Return the (X, Y) coordinate for the center point of the cell that contains the specified text.  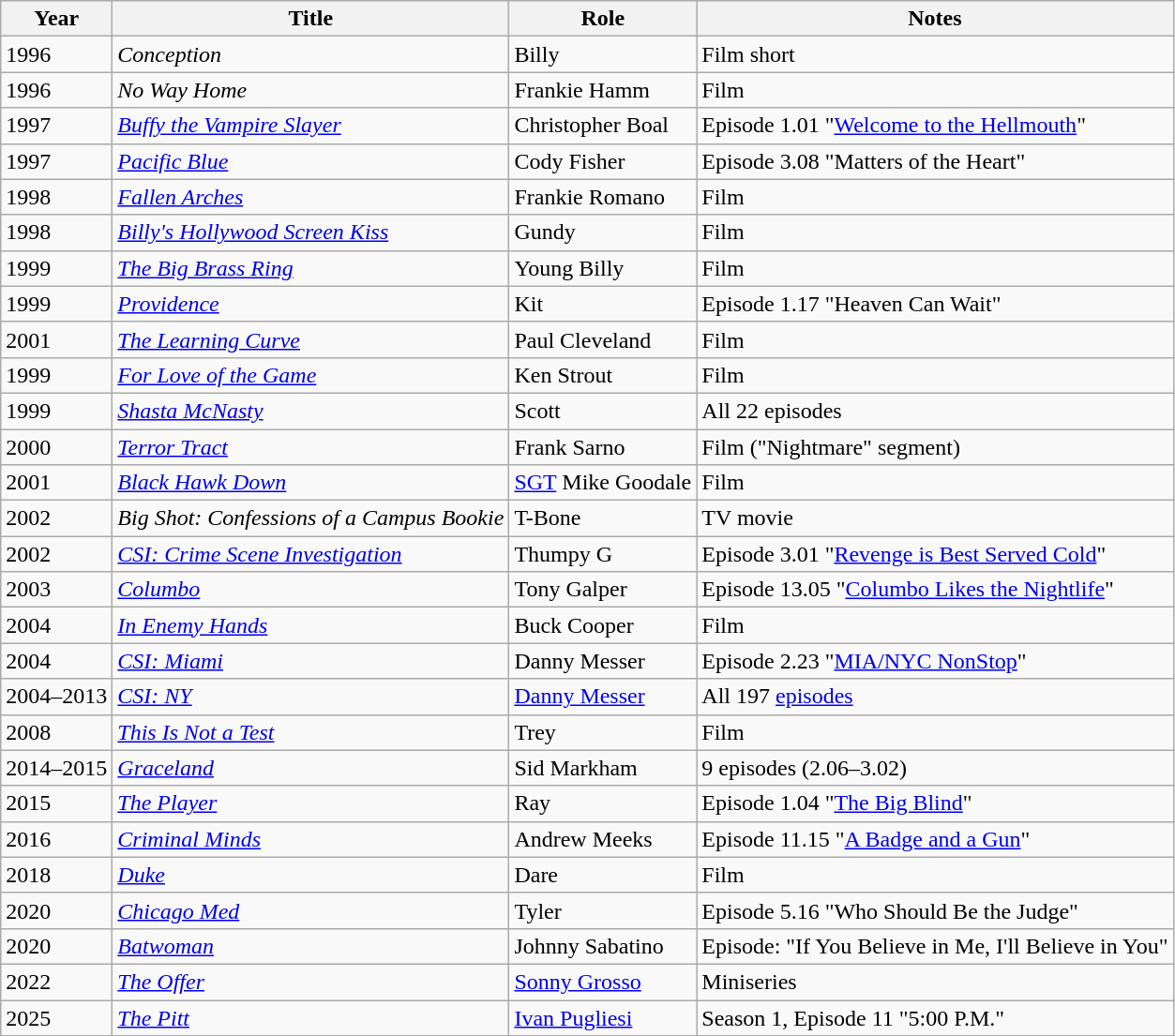
In Enemy Hands (311, 625)
For Love of the Game (311, 375)
Dare (603, 875)
2014–2015 (56, 768)
Pacific Blue (311, 161)
Fallen Arches (311, 197)
CSI: Miami (311, 661)
2008 (56, 732)
Big Shot: Confessions of a Campus Bookie (311, 518)
2015 (56, 803)
All 22 episodes (935, 411)
Notes (935, 19)
Columbo (311, 590)
Role (603, 19)
CSI: Crime Scene Investigation (311, 554)
The Big Brass Ring (311, 268)
Film ("Nightmare" segment) (935, 447)
Episode 1.01 "Welcome to the Hellmouth" (935, 126)
Tyler (603, 910)
Conception (311, 54)
Episode 11.15 "A Badge and a Gun" (935, 839)
Cody Fisher (603, 161)
Johnny Sabatino (603, 946)
Billy (603, 54)
2003 (56, 590)
Miniseries (935, 982)
Episode 3.08 "Matters of the Heart" (935, 161)
Frankie Romano (603, 197)
This Is Not a Test (311, 732)
2025 (56, 1017)
Kit (603, 304)
2016 (56, 839)
Episode 2.23 "MIA/NYC NonStop" (935, 661)
Young Billy (603, 268)
Ivan Pugliesi (603, 1017)
Batwoman (311, 946)
2018 (56, 875)
Graceland (311, 768)
The Pitt (311, 1017)
Duke (311, 875)
Gundy (603, 233)
2022 (56, 982)
Ray (603, 803)
2000 (56, 447)
Shasta McNasty (311, 411)
T-Bone (603, 518)
Sonny Grosso (603, 982)
Year (56, 19)
The Player (311, 803)
Episode 1.04 "The Big Blind" (935, 803)
Criminal Minds (311, 839)
Episode 13.05 "Columbo Likes the Nightlife" (935, 590)
2004–2013 (56, 697)
Ken Strout (603, 375)
Episode 3.01 "Revenge is Best Served Cold" (935, 554)
Thumpy G (603, 554)
Frank Sarno (603, 447)
Chicago Med (311, 910)
Black Hawk Down (311, 483)
Title (311, 19)
Paul Cleveland (603, 339)
Tony Galper (603, 590)
Episode 5.16 "Who Should Be the Judge" (935, 910)
Buffy the Vampire Slayer (311, 126)
9 episodes (2.06–3.02) (935, 768)
Andrew Meeks (603, 839)
The Offer (311, 982)
Film short (935, 54)
Scott (603, 411)
The Learning Curve (311, 339)
Episode 1.17 "Heaven Can Wait" (935, 304)
CSI: NY (311, 697)
No Way Home (311, 90)
Trey (603, 732)
Buck Cooper (603, 625)
Season 1, Episode 11 "5:00 P.M." (935, 1017)
Sid Markham (603, 768)
SGT Mike Goodale (603, 483)
Frankie Hamm (603, 90)
All 197 episodes (935, 697)
TV movie (935, 518)
Christopher Boal (603, 126)
Billy's Hollywood Screen Kiss (311, 233)
Providence (311, 304)
Episode: "If You Believe in Me, I'll Believe in You" (935, 946)
Terror Tract (311, 447)
